Provide the [X, Y] coordinate of the cell's center where the given text is located.  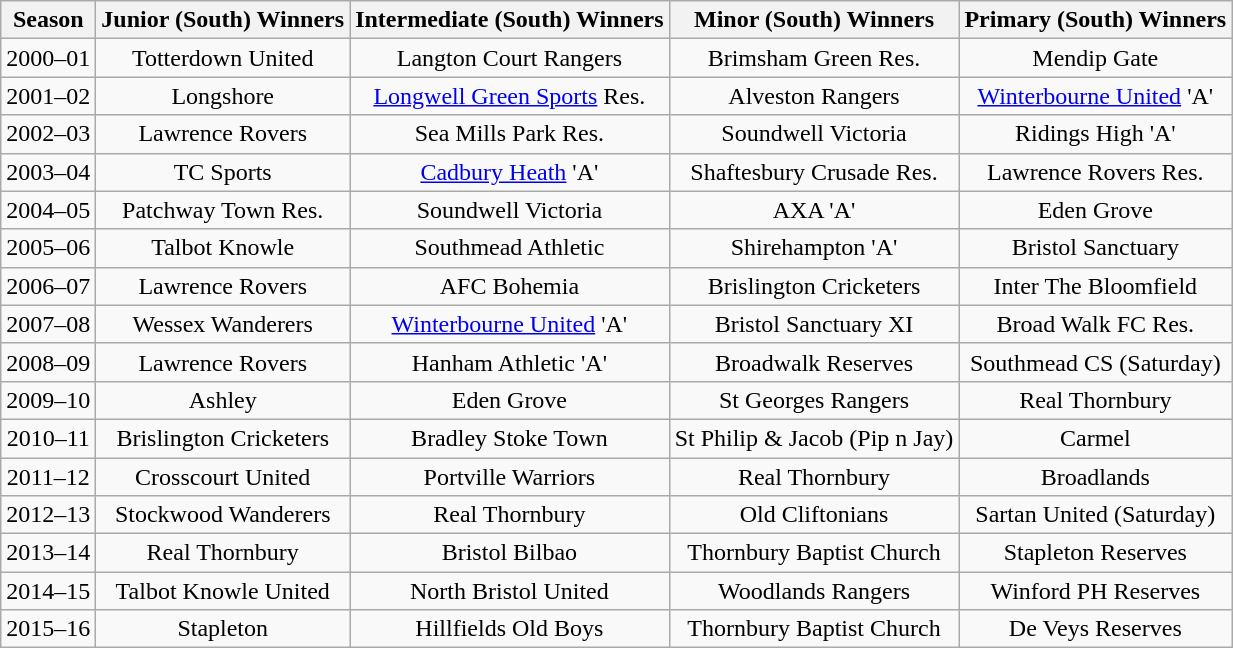
Alveston Rangers [814, 96]
Langton Court Rangers [510, 58]
AXA 'A' [814, 210]
2001–02 [48, 96]
2013–14 [48, 553]
2012–13 [48, 515]
2010–11 [48, 438]
Lawrence Rovers Res. [1096, 172]
Carmel [1096, 438]
Broadlands [1096, 477]
Crosscourt United [223, 477]
North Bristol United [510, 591]
Southmead Athletic [510, 248]
Brimsham Green Res. [814, 58]
Old Cliftonians [814, 515]
St Georges Rangers [814, 400]
Stapleton Reserves [1096, 553]
Woodlands Rangers [814, 591]
Inter The Bloomfield [1096, 286]
AFC Bohemia [510, 286]
2004–05 [48, 210]
2009–10 [48, 400]
Winford PH Reserves [1096, 591]
Stockwood Wanderers [223, 515]
Longshore [223, 96]
Patchway Town Res. [223, 210]
Longwell Green Sports Res. [510, 96]
Portville Warriors [510, 477]
St Philip & Jacob (Pip n Jay) [814, 438]
Minor (South) Winners [814, 20]
Shaftesbury Crusade Res. [814, 172]
2011–12 [48, 477]
Wessex Wanderers [223, 324]
Hanham Athletic 'A' [510, 362]
2014–15 [48, 591]
Mendip Gate [1096, 58]
Broad Walk FC Res. [1096, 324]
Junior (South) Winners [223, 20]
Intermediate (South) Winners [510, 20]
2015–16 [48, 629]
Sartan United (Saturday) [1096, 515]
Bristol Sanctuary [1096, 248]
2006–07 [48, 286]
Season [48, 20]
Southmead CS (Saturday) [1096, 362]
Primary (South) Winners [1096, 20]
2000–01 [48, 58]
Sea Mills Park Res. [510, 134]
Bristol Sanctuary XI [814, 324]
Broadwalk Reserves [814, 362]
Bradley Stoke Town [510, 438]
Hillfields Old Boys [510, 629]
2008–09 [48, 362]
Totterdown United [223, 58]
Ridings High 'A' [1096, 134]
Talbot Knowle United [223, 591]
2007–08 [48, 324]
2005–06 [48, 248]
Cadbury Heath 'A' [510, 172]
Talbot Knowle [223, 248]
Stapleton [223, 629]
2002–03 [48, 134]
Ashley [223, 400]
Bristol Bilbao [510, 553]
De Veys Reserves [1096, 629]
TC Sports [223, 172]
2003–04 [48, 172]
Shirehampton 'A' [814, 248]
